Find where the given text appears and provide that cell's center as (X, Y) coordinate. 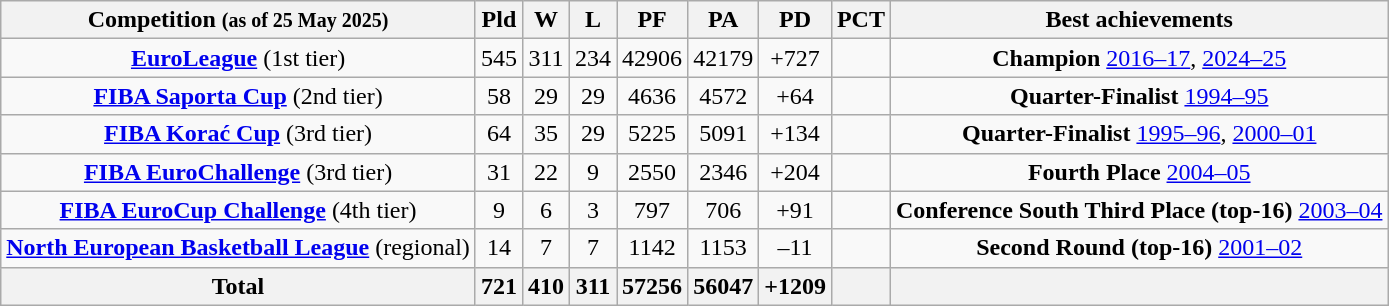
+1209 (796, 286)
Fourth Place 2004–05 (1138, 172)
North European Basketball League (regional) (238, 248)
L (592, 20)
56047 (724, 286)
706 (724, 210)
+204 (796, 172)
Pld (498, 20)
Best achievements (1138, 20)
14 (498, 248)
FIBA Saporta Cup (2nd tier) (238, 96)
Quarter-Finalist 1995–96, 2000–01 (1138, 134)
410 (546, 286)
57256 (652, 286)
64 (498, 134)
Total (238, 286)
FIBA EuroCup Challenge (4th tier) (238, 210)
+134 (796, 134)
3 (592, 210)
PD (796, 20)
Competition (as of 25 May 2025) (238, 20)
6 (546, 210)
58 (498, 96)
Second Round (top-16) 2001–02 (1138, 248)
4572 (724, 96)
1142 (652, 248)
2346 (724, 172)
2550 (652, 172)
FIBA EuroChallenge (3rd tier) (238, 172)
4636 (652, 96)
–11 (796, 248)
797 (652, 210)
+727 (796, 58)
5225 (652, 134)
234 (592, 58)
PCT (860, 20)
PA (724, 20)
5091 (724, 134)
FIBA Korać Cup (3rd tier) (238, 134)
42179 (724, 58)
+64 (796, 96)
Conference South Third Place (top-16) 2003–04 (1138, 210)
545 (498, 58)
PF (652, 20)
Champion 2016–17, 2024–25 (1138, 58)
721 (498, 286)
42906 (652, 58)
Quarter-Finalist 1994–95 (1138, 96)
1153 (724, 248)
31 (498, 172)
EuroLeague (1st tier) (238, 58)
22 (546, 172)
35 (546, 134)
W (546, 20)
+91 (796, 210)
